For the text-containing cell, return its midpoint in (X, Y) coordinate format. 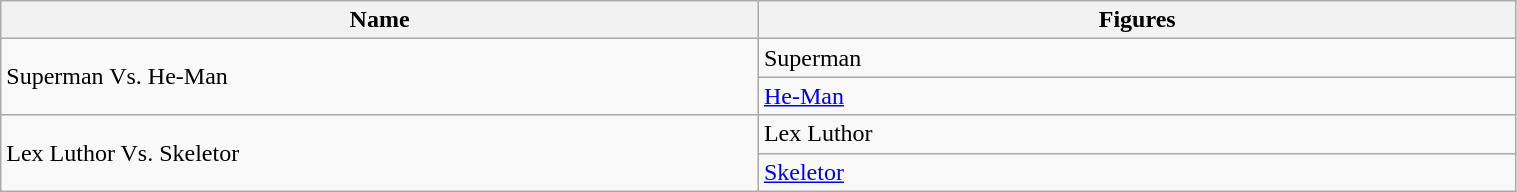
Lex Luthor Vs. Skeletor (380, 153)
Superman Vs. He-Man (380, 77)
Figures (1137, 20)
He-Man (1137, 96)
Lex Luthor (1137, 134)
Skeletor (1137, 172)
Name (380, 20)
Superman (1137, 58)
